Search for the cell housing the specified text and yield its [x, y] center coordinate. 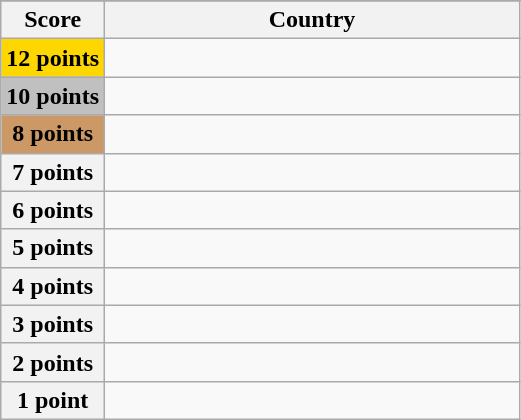
5 points [53, 248]
1 point [53, 400]
10 points [53, 96]
6 points [53, 210]
3 points [53, 324]
2 points [53, 362]
12 points [53, 58]
Country [312, 20]
Score [53, 20]
7 points [53, 172]
8 points [53, 134]
4 points [53, 286]
